Determine the (X, Y) coordinate at the center of the cell enclosing the given text.  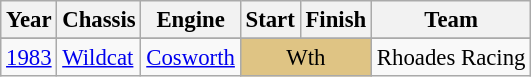
Chassis (99, 20)
Start (270, 20)
Finish (336, 20)
Rhoades Racing (452, 58)
1983 (29, 58)
Year (29, 20)
Wildcat (99, 58)
Team (452, 20)
Engine (190, 20)
Cosworth (190, 58)
Wth (306, 58)
